Capture the cell that displays the provided text and extract its (x, y) central coordinate. 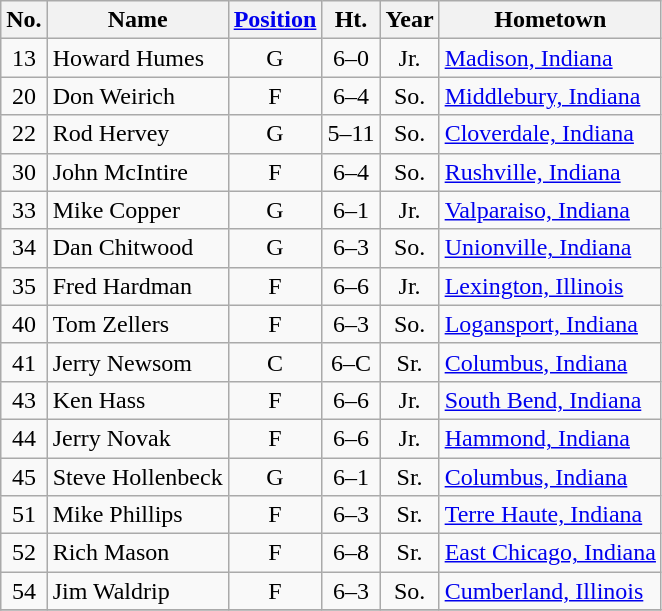
35 (24, 286)
34 (24, 248)
Rod Hervey (138, 134)
Terre Haute, Indiana (550, 515)
54 (24, 591)
Logansport, Indiana (550, 324)
Don Weirich (138, 96)
Ht. (351, 20)
C (275, 362)
Cumberland, Illinois (550, 591)
No. (24, 20)
6–C (351, 362)
6–8 (351, 553)
45 (24, 477)
Valparaiso, Indiana (550, 210)
Tom Zellers (138, 324)
Hammond, Indiana (550, 438)
52 (24, 553)
Name (138, 20)
Jerry Newsom (138, 362)
30 (24, 172)
40 (24, 324)
13 (24, 58)
Dan Chitwood (138, 248)
John McIntire (138, 172)
44 (24, 438)
20 (24, 96)
33 (24, 210)
Position (275, 20)
Madison, Indiana (550, 58)
East Chicago, Indiana (550, 553)
43 (24, 400)
41 (24, 362)
Hometown (550, 20)
Mike Phillips (138, 515)
Mike Copper (138, 210)
Fred Hardman (138, 286)
Cloverdale, Indiana (550, 134)
5–11 (351, 134)
Rushville, Indiana (550, 172)
51 (24, 515)
Middlebury, Indiana (550, 96)
Howard Humes (138, 58)
6–0 (351, 58)
Year (410, 20)
Lexington, Illinois (550, 286)
Ken Hass (138, 400)
Jerry Novak (138, 438)
Unionville, Indiana (550, 248)
Jim Waldrip (138, 591)
Rich Mason (138, 553)
Steve Hollenbeck (138, 477)
22 (24, 134)
South Bend, Indiana (550, 400)
